Capture the cell that displays the provided text and extract its [X, Y] central coordinate. 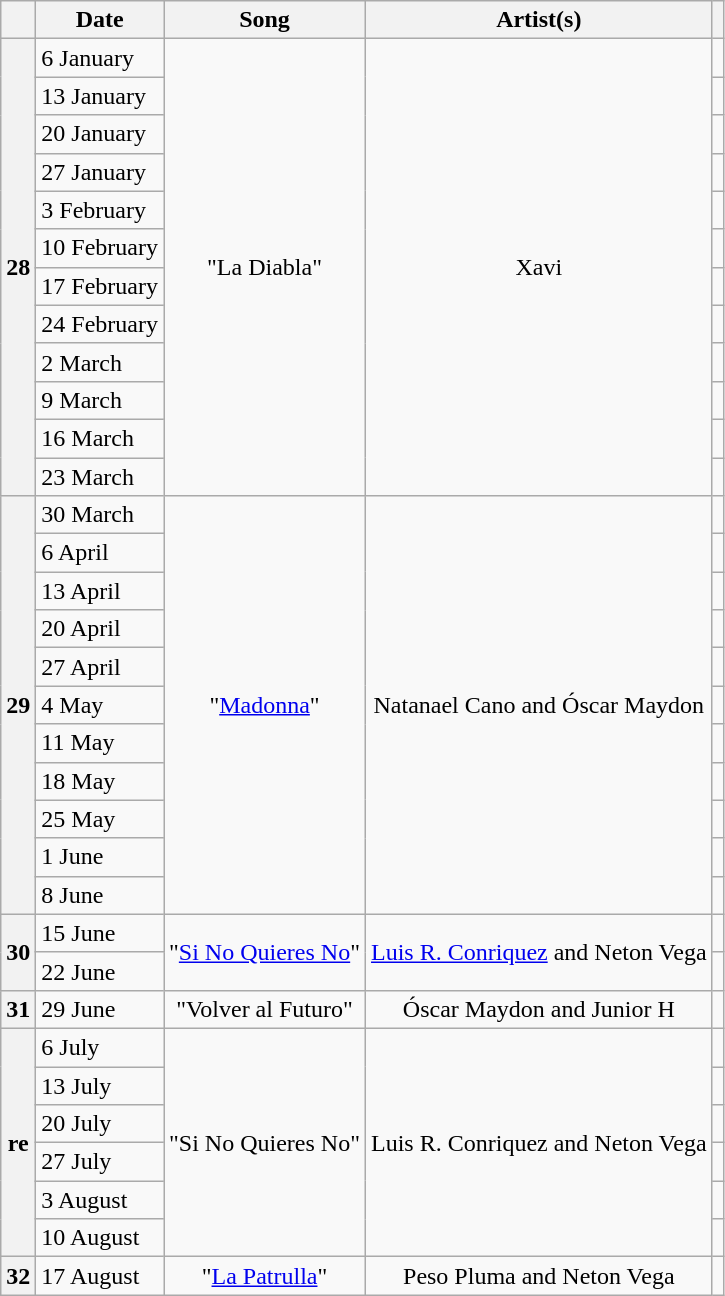
18 May [100, 781]
6 July [100, 1047]
27 April [100, 667]
13 July [100, 1085]
15 June [100, 933]
9 March [100, 400]
Xavi [540, 268]
"Madonna" [265, 706]
13 January [100, 96]
10 August [100, 1238]
27 July [100, 1162]
28 [18, 268]
re [18, 1142]
Artist(s) [540, 20]
20 April [100, 629]
4 May [100, 705]
"La Patrulla" [265, 1276]
3 August [100, 1200]
17 August [100, 1276]
8 June [100, 895]
27 January [100, 172]
Song [265, 20]
1 June [100, 857]
32 [18, 1276]
6 April [100, 553]
Natanael Cano and Óscar Maydon [540, 706]
24 February [100, 324]
3 February [100, 210]
30 [18, 952]
20 July [100, 1124]
29 [18, 706]
25 May [100, 819]
20 January [100, 134]
Óscar Maydon and Junior H [540, 1009]
31 [18, 1009]
13 April [100, 591]
2 March [100, 362]
16 March [100, 438]
"La Diabla" [265, 268]
11 May [100, 743]
6 January [100, 58]
10 February [100, 248]
17 February [100, 286]
23 March [100, 477]
22 June [100, 971]
"Volver al Futuro" [265, 1009]
Peso Pluma and Neton Vega [540, 1276]
29 June [100, 1009]
30 March [100, 515]
Date [100, 20]
